For the text-containing cell, return its midpoint in [X, Y] coordinate format. 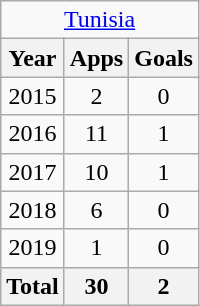
Tunisia [100, 20]
6 [96, 210]
2016 [33, 134]
Goals [164, 58]
2019 [33, 248]
2018 [33, 210]
Total [33, 286]
11 [96, 134]
Year [33, 58]
2015 [33, 96]
Apps [96, 58]
2017 [33, 172]
30 [96, 286]
10 [96, 172]
